For the text-containing cell, return its midpoint in (x, y) coordinate format. 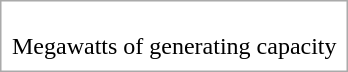
Megawatts of generating capacity (175, 46)
